Capture the cell that displays the provided text and extract its (x, y) central coordinate. 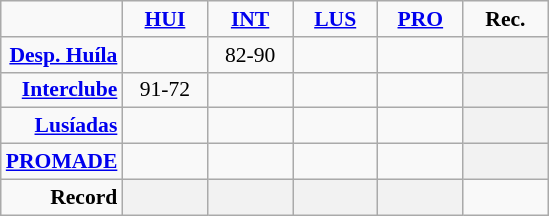
82-90 (250, 55)
Record (62, 197)
LUS (336, 19)
PRO (420, 19)
Rec. (506, 19)
Desp. Huíla (62, 55)
Interclube (62, 90)
PROMADE (62, 162)
Lusíadas (62, 126)
91-72 (164, 90)
INT (250, 19)
HUI (164, 19)
